For the text-containing cell, return its midpoint in [x, y] coordinate format. 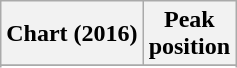
Chart (2016) [72, 34]
Peak position [189, 34]
